Locate the cell with the specified text and output its [x, y] center coordinate. 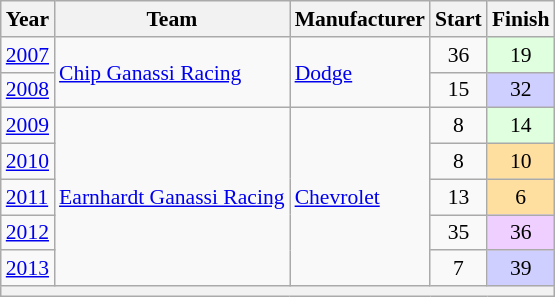
2013 [28, 269]
7 [458, 269]
Chip Ganassi Racing [172, 72]
32 [521, 90]
15 [458, 90]
39 [521, 269]
Dodge [360, 72]
2012 [28, 233]
35 [458, 233]
2010 [28, 162]
13 [458, 197]
Year [28, 19]
Team [172, 19]
2011 [28, 197]
2007 [28, 55]
Start [458, 19]
Chevrolet [360, 197]
Manufacturer [360, 19]
6 [521, 197]
Earnhardt Ganassi Racing [172, 197]
Finish [521, 19]
2008 [28, 90]
10 [521, 162]
2009 [28, 126]
14 [521, 126]
19 [521, 55]
